Provide the (X, Y) coordinate of the cell's center where the given text is located.  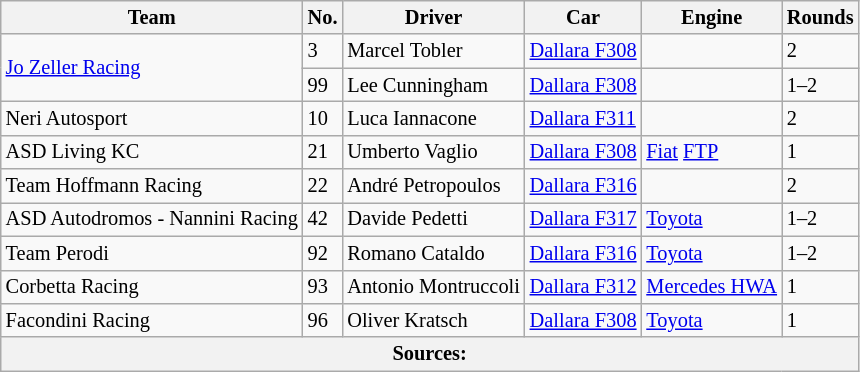
42 (323, 219)
Lee Cunningham (433, 85)
Antonio Montruccoli (433, 287)
No. (323, 17)
Marcel Tobler (433, 51)
Team Hoffmann Racing (152, 186)
Umberto Vaglio (433, 152)
Dallara F317 (584, 219)
Team (152, 17)
Engine (711, 17)
3 (323, 51)
André Petropoulos (433, 186)
Davide Pedetti (433, 219)
Sources: (430, 354)
Oliver Kratsch (433, 320)
Facondini Racing (152, 320)
Jo Zeller Racing (152, 68)
10 (323, 118)
Neri Autosport (152, 118)
ASD Living KC (152, 152)
Corbetta Racing (152, 287)
ASD Autodromos - Nannini Racing (152, 219)
Romano Cataldo (433, 253)
92 (323, 253)
Fiat FTP (711, 152)
Car (584, 17)
Dallara F312 (584, 287)
99 (323, 85)
22 (323, 186)
Luca Iannacone (433, 118)
Rounds (820, 17)
Dallara F311 (584, 118)
Mercedes HWA (711, 287)
21 (323, 152)
Team Perodi (152, 253)
96 (323, 320)
93 (323, 287)
Driver (433, 17)
